Extract the (X, Y) coordinate from the center of the cell holding the provided text.  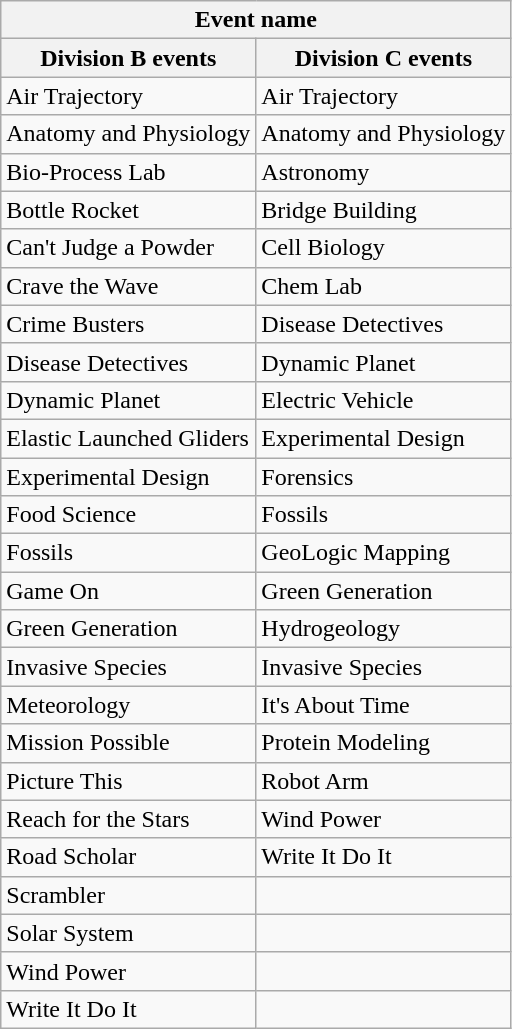
Robot Arm (384, 781)
Forensics (384, 477)
Can't Judge a Powder (128, 248)
Astronomy (384, 172)
Scrambler (128, 895)
Hydrogeology (384, 629)
Elastic Launched Gliders (128, 438)
Event name (256, 20)
It's About Time (384, 705)
Electric Vehicle (384, 400)
Protein Modeling (384, 743)
GeoLogic Mapping (384, 553)
Bridge Building (384, 210)
Road Scholar (128, 857)
Division C events (384, 58)
Bio-Process Lab (128, 172)
Crime Busters (128, 324)
Food Science (128, 515)
Cell Biology (384, 248)
Picture This (128, 781)
Mission Possible (128, 743)
Crave the Wave (128, 286)
Chem Lab (384, 286)
Division B events (128, 58)
Bottle Rocket (128, 210)
Solar System (128, 933)
Meteorology (128, 705)
Game On (128, 591)
Reach for the Stars (128, 819)
